From the cell containing the given text, extract its center point as (X, Y) coordinate. 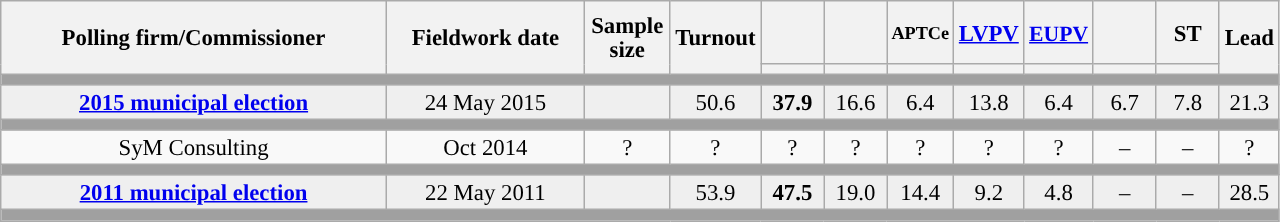
22 May 2011 (485, 194)
28.5 (1249, 194)
7.8 (1188, 102)
LVPV (990, 32)
EUPV (1058, 32)
APTCe (920, 32)
Oct 2014 (485, 148)
Sample size (627, 38)
37.9 (792, 102)
Lead (1249, 38)
13.8 (990, 102)
2015 municipal election (194, 102)
6.7 (1124, 102)
Polling firm/Commissioner (194, 38)
ST (1188, 32)
24 May 2015 (485, 102)
16.6 (856, 102)
4.8 (1058, 194)
Turnout (716, 38)
21.3 (1249, 102)
47.5 (792, 194)
9.2 (990, 194)
14.4 (920, 194)
19.0 (856, 194)
50.6 (716, 102)
SyM Consulting (194, 148)
53.9 (716, 194)
Fieldwork date (485, 38)
2011 municipal election (194, 194)
